Determine the (x, y) coordinate at the center of the cell enclosing the given text.  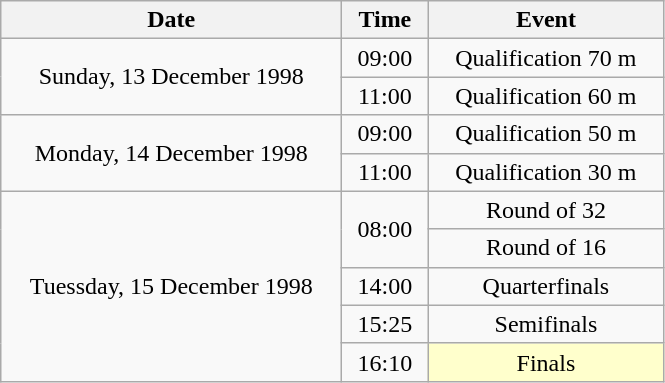
15:25 (385, 324)
08:00 (385, 229)
16:10 (385, 362)
Round of 16 (546, 248)
Event (546, 20)
Tuessday, 15 December 1998 (172, 286)
14:00 (385, 286)
Round of 32 (546, 210)
Time (385, 20)
Qualification 30 m (546, 172)
Quarterfinals (546, 286)
Monday, 14 December 1998 (172, 153)
Semifinals (546, 324)
Qualification 60 m (546, 96)
Finals (546, 362)
Date (172, 20)
Sunday, 13 December 1998 (172, 77)
Qualification 70 m (546, 58)
Qualification 50 m (546, 134)
